Output the [x, y] coordinate of the center of the cell containing the given text.  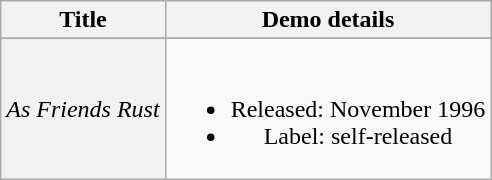
Demo details [328, 20]
Released: November 1996Label: self-released [328, 109]
As Friends Rust [83, 109]
Title [83, 20]
